Output the (X, Y) coordinate of the center of the cell containing the given text.  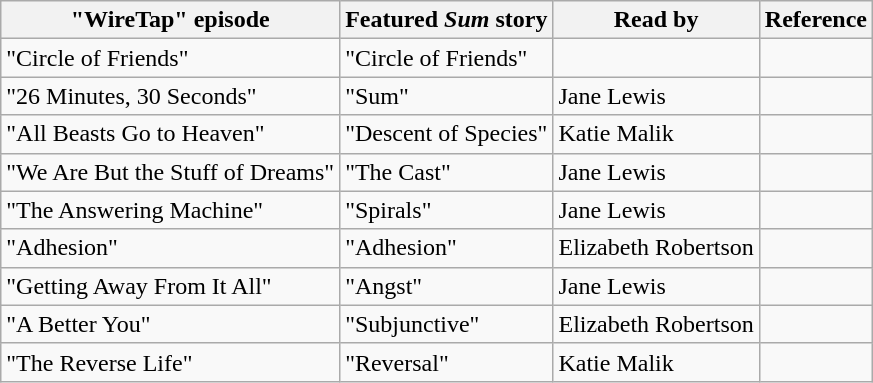
"Descent of Species" (446, 134)
"We Are But the Stuff of Dreams" (170, 172)
"Subjunctive" (446, 324)
Featured Sum story (446, 20)
"Sum" (446, 96)
Reference (816, 20)
"A Better You" (170, 324)
"The Cast" (446, 172)
"26 Minutes, 30 Seconds" (170, 96)
"Spirals" (446, 210)
"WireTap" episode (170, 20)
Read by (656, 20)
"Angst" (446, 286)
"Reversal" (446, 362)
"Getting Away From It All" (170, 286)
"The Answering Machine" (170, 210)
"The Reverse Life" (170, 362)
"All Beasts Go to Heaven" (170, 134)
